From the cell containing the given text, extract its center point as [x, y] coordinate. 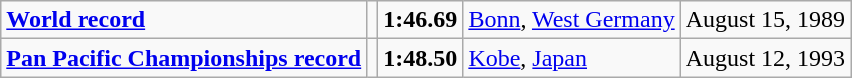
1:48.50 [420, 58]
World record [184, 20]
1:46.69 [420, 20]
August 15, 1989 [765, 20]
Pan Pacific Championships record [184, 58]
Bonn, West Germany [572, 20]
Kobe, Japan [572, 58]
August 12, 1993 [765, 58]
